Locate the cell with the specified text and output its [x, y] center coordinate. 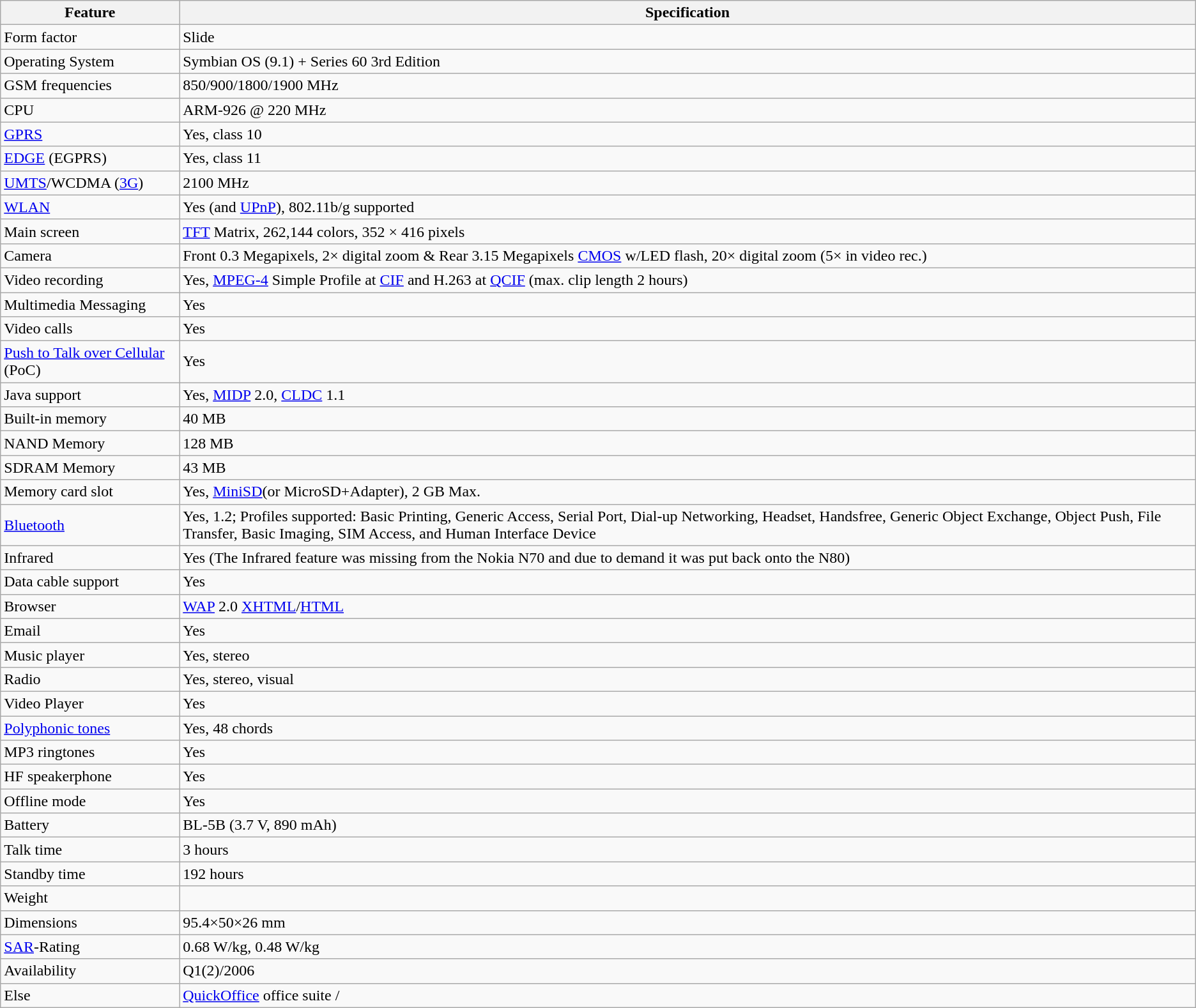
Yes (and UPnP), 802.11b/g supported [687, 207]
GSM frequencies [90, 86]
Video calls [90, 329]
Operating System [90, 61]
Main screen [90, 231]
192 hours [687, 874]
Q1(2)/2006 [687, 971]
Form factor [90, 37]
Yes (The Infrared feature was missing from the Nokia N70 and due to demand it was put back onto the N80) [687, 558]
0.68 W/kg, 0.48 W/kg [687, 947]
Video Player [90, 703]
43 MB [687, 468]
Polyphonic tones [90, 728]
TFT Matrix, 262,144 colors, 352 × 416 pixels [687, 231]
SAR-Rating [90, 947]
Push to Talk over Cellular (PoC) [90, 362]
Yes, 48 chords [687, 728]
QuickOffice office suite / [687, 995]
Multimedia Messaging [90, 305]
Front 0.3 Megapixels, 2× digital zoom & Rear 3.15 Megapixels CMOS w/LED flash, 20× digital zoom (5× in video rec.) [687, 256]
850/900/1800/1900 MHz [687, 86]
3 hours [687, 850]
Camera [90, 256]
Feature [90, 13]
Dimensions [90, 922]
Slide [687, 37]
Bluetooth [90, 525]
MP3 ringtones [90, 752]
Browser [90, 606]
Yes, MiniSD(or MicroSD+Adapter), 2 GB Max. [687, 492]
BL-5B (3.7 V, 890 mAh) [687, 825]
Built-in memory [90, 419]
Standby time [90, 874]
WAP 2.0 XHTML/HTML [687, 606]
Offline mode [90, 801]
WLAN [90, 207]
SDRAM Memory [90, 468]
Yes, stereo [687, 655]
Radio [90, 679]
ARM-926 @ 220 MHz [687, 110]
Specification [687, 13]
Talk time [90, 850]
40 MB [687, 419]
128 MB [687, 443]
Java support [90, 395]
Weight [90, 898]
Else [90, 995]
EDGE (EGPRS) [90, 158]
95.4×50×26 mm [687, 922]
Availability [90, 971]
Yes, class 11 [687, 158]
GPRS [90, 134]
Email [90, 630]
Video recording [90, 280]
Symbian OS (9.1) + Series 60 3rd Edition [687, 61]
2100 MHz [687, 183]
NAND Memory [90, 443]
Memory card slot [90, 492]
Music player [90, 655]
Yes, MIDP 2.0, CLDC 1.1 [687, 395]
Yes, class 10 [687, 134]
Data cable support [90, 582]
Battery [90, 825]
Yes, MPEG-4 Simple Profile at CIF and H.263 at QCIF (max. clip length 2 hours) [687, 280]
CPU [90, 110]
Yes, stereo, visual [687, 679]
UMTS/WCDMA (3G) [90, 183]
Infrared [90, 558]
HF speakerphone [90, 777]
